Pinpoint the cell where the given text exists, returning its (X, Y) midpoint coordinate. 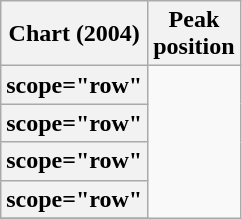
Chart (2004) (74, 34)
Peakposition (194, 34)
